Extract the [X, Y] coordinate from the center of the cell holding the provided text.  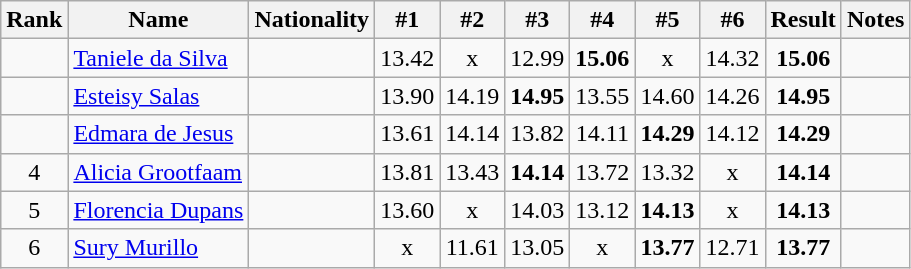
11.61 [472, 248]
13.90 [408, 96]
4 [34, 172]
14.12 [732, 134]
13.42 [408, 58]
13.55 [602, 96]
12.71 [732, 248]
Result [803, 20]
#6 [732, 20]
13.05 [538, 248]
Notes [875, 20]
13.60 [408, 210]
14.11 [602, 134]
13.43 [472, 172]
14.19 [472, 96]
Name [158, 20]
13.32 [668, 172]
#4 [602, 20]
13.72 [602, 172]
13.12 [602, 210]
#3 [538, 20]
14.60 [668, 96]
Florencia Dupans [158, 210]
Rank [34, 20]
#2 [472, 20]
13.82 [538, 134]
Edmara de Jesus [158, 134]
Esteisy Salas [158, 96]
Sury Murillo [158, 248]
Nationality [312, 20]
Taniele da Silva [158, 58]
14.03 [538, 210]
#1 [408, 20]
6 [34, 248]
5 [34, 210]
14.26 [732, 96]
Alicia Grootfaam [158, 172]
#5 [668, 20]
13.81 [408, 172]
14.32 [732, 58]
13.61 [408, 134]
12.99 [538, 58]
